Locate the cell with the specified text and output its (X, Y) center coordinate. 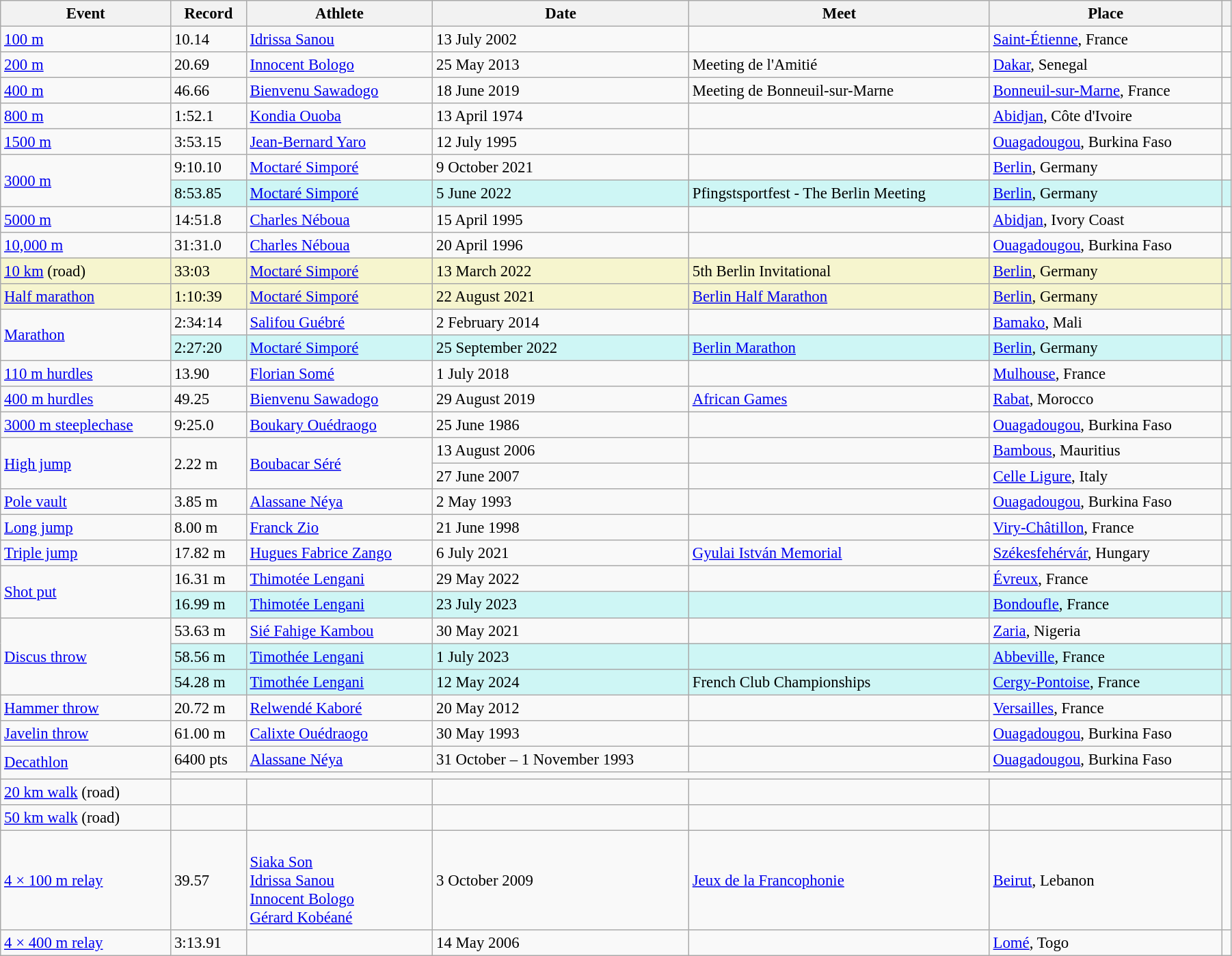
10.14 (209, 40)
Meet (839, 14)
Date (561, 14)
Celle Ligure, Italy (1106, 477)
22 August 2021 (561, 296)
Sié Fahige Kambou (339, 630)
1500 m (86, 142)
Székesfehérvár, Hungary (1106, 553)
Relwendé Kaboré (339, 708)
3:53.15 (209, 142)
Boubacar Séré (339, 464)
Saint-Étienne, France (1106, 40)
400 m hurdles (86, 399)
Hugues Fabrice Zango (339, 553)
Meeting de l'Amitié (839, 65)
Record (209, 14)
30 May 2021 (561, 630)
Beirut, Lebanon (1106, 881)
13 April 1974 (561, 116)
Cergy-Pontoise, France (1106, 682)
1:52.1 (209, 116)
5 June 2022 (561, 194)
1 July 2018 (561, 373)
Marathon (86, 335)
Berlin Marathon (839, 348)
Pole vault (86, 502)
20.69 (209, 65)
53.63 m (209, 630)
French Club Championships (839, 682)
33:03 (209, 271)
Rabat, Morocco (1106, 399)
Event (86, 14)
Salifou Guébré (339, 322)
12 May 2024 (561, 682)
Jean-Bernard Yaro (339, 142)
Gyulai István Memorial (839, 553)
Mulhouse, France (1106, 373)
High jump (86, 464)
Franck Zio (339, 528)
5th Berlin Invitational (839, 271)
800 m (86, 116)
Versailles, France (1106, 708)
9:25.0 (209, 425)
Kondia Ouoba (339, 116)
Calixte Ouédraogo (339, 734)
10 km (road) (86, 271)
Viry-Châtillon, France (1106, 528)
Boukary Ouédraogo (339, 425)
1:10:39 (209, 296)
Half marathon (86, 296)
14 May 2006 (561, 943)
14:51.8 (209, 220)
Decathlon (86, 762)
Meeting de Bonneuil-sur-Marne (839, 91)
Triple jump (86, 553)
15 April 1995 (561, 220)
16.99 m (209, 605)
20 April 1996 (561, 245)
54.28 m (209, 682)
1 July 2023 (561, 656)
8.00 m (209, 528)
Abbeville, France (1106, 656)
Athlete (339, 14)
13.90 (209, 373)
25 May 2013 (561, 65)
400 m (86, 91)
2:27:20 (209, 348)
5000 m (86, 220)
Pfingstsportfest - The Berlin Meeting (839, 194)
25 June 1986 (561, 425)
Bondoufle, France (1106, 605)
20 May 2012 (561, 708)
200 m (86, 65)
13 July 2002 (561, 40)
Abidjan, Ivory Coast (1106, 220)
49.25 (209, 399)
Innocent Bologo (339, 65)
Discus throw (86, 656)
17.82 m (209, 553)
31 October – 1 November 1993 (561, 759)
Siaka SonIdrissa SanouInnocent BologoGérard Kobéané (339, 881)
16.31 m (209, 579)
58.56 m (209, 656)
African Games (839, 399)
50 km walk (road) (86, 818)
3.85 m (209, 502)
9:10.10 (209, 168)
23 July 2023 (561, 605)
8:53.85 (209, 194)
29 May 2022 (561, 579)
Berlin Half Marathon (839, 296)
Idrissa Sanou (339, 40)
3:13.91 (209, 943)
110 m hurdles (86, 373)
46.66 (209, 91)
6 July 2021 (561, 553)
30 May 1993 (561, 734)
Javelin throw (86, 734)
Bambous, Mauritius (1106, 451)
3 October 2009 (561, 881)
25 September 2022 (561, 348)
2 February 2014 (561, 322)
Shot put (86, 592)
Dakar, Senegal (1106, 65)
Jeux de la Francophonie (839, 881)
29 August 2019 (561, 399)
Bonneuil-sur-Marne, France (1106, 91)
2:34:14 (209, 322)
Abidjan, Côte d'Ivoire (1106, 116)
100 m (86, 40)
3000 m steeplechase (86, 425)
18 June 2019 (561, 91)
13 March 2022 (561, 271)
2.22 m (209, 464)
20.72 m (209, 708)
9 October 2021 (561, 168)
61.00 m (209, 734)
27 June 2007 (561, 477)
12 July 1995 (561, 142)
31:31.0 (209, 245)
Hammer throw (86, 708)
10,000 m (86, 245)
Évreux, France (1106, 579)
13 August 2006 (561, 451)
39.57 (209, 881)
6400 pts (209, 759)
4 × 400 m relay (86, 943)
20 km walk (road) (86, 792)
21 June 1998 (561, 528)
Lomé, Togo (1106, 943)
2 May 1993 (561, 502)
Bamako, Mali (1106, 322)
3000 m (86, 181)
Zaria, Nigeria (1106, 630)
4 × 100 m relay (86, 881)
Place (1106, 14)
Florian Somé (339, 373)
Long jump (86, 528)
